Determine the (x, y) coordinate at the center of the cell enclosing the given text.  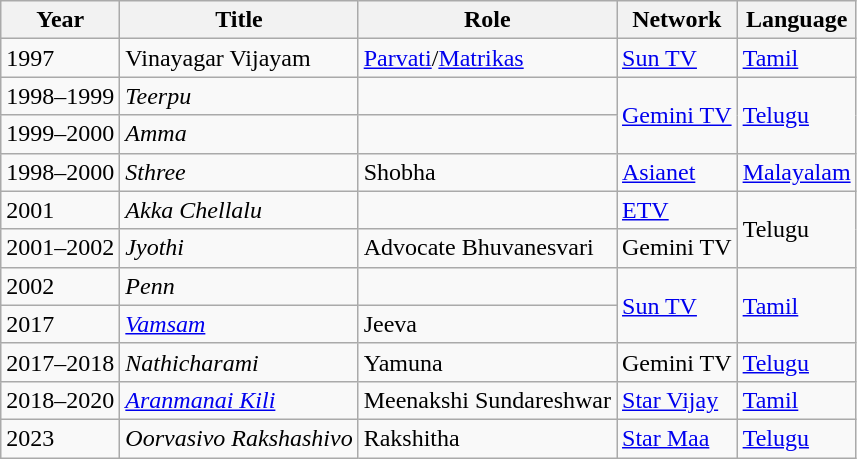
Title (239, 20)
Network (676, 20)
2001 (60, 210)
Penn (239, 286)
Meenakshi Sundareshwar (487, 400)
Yamuna (487, 362)
Asianet (676, 172)
Vamsam (239, 324)
ETV (676, 210)
Language (796, 20)
Jeeva (487, 324)
Akka Chellalu (239, 210)
2002 (60, 286)
Malayalam (796, 172)
Advocate Bhuvanesvari (487, 248)
Year (60, 20)
1997 (60, 58)
Oorvasivo Rakshashivo (239, 438)
Amma (239, 134)
2001–2002 (60, 248)
Sthree (239, 172)
Aranmanai Kili (239, 400)
Role (487, 20)
Rakshitha (487, 438)
2023 (60, 438)
Jyothi (239, 248)
1998–2000 (60, 172)
Vinayagar Vijayam (239, 58)
Star Vijay (676, 400)
1998–1999 (60, 96)
Shobha (487, 172)
2018–2020 (60, 400)
Star Maa (676, 438)
2017–2018 (60, 362)
Parvati/Matrikas (487, 58)
Nathicharami (239, 362)
1999–2000 (60, 134)
Teerpu (239, 96)
2017 (60, 324)
